Scan for the cell matching the given text and deliver its [x, y] coordinate at center. 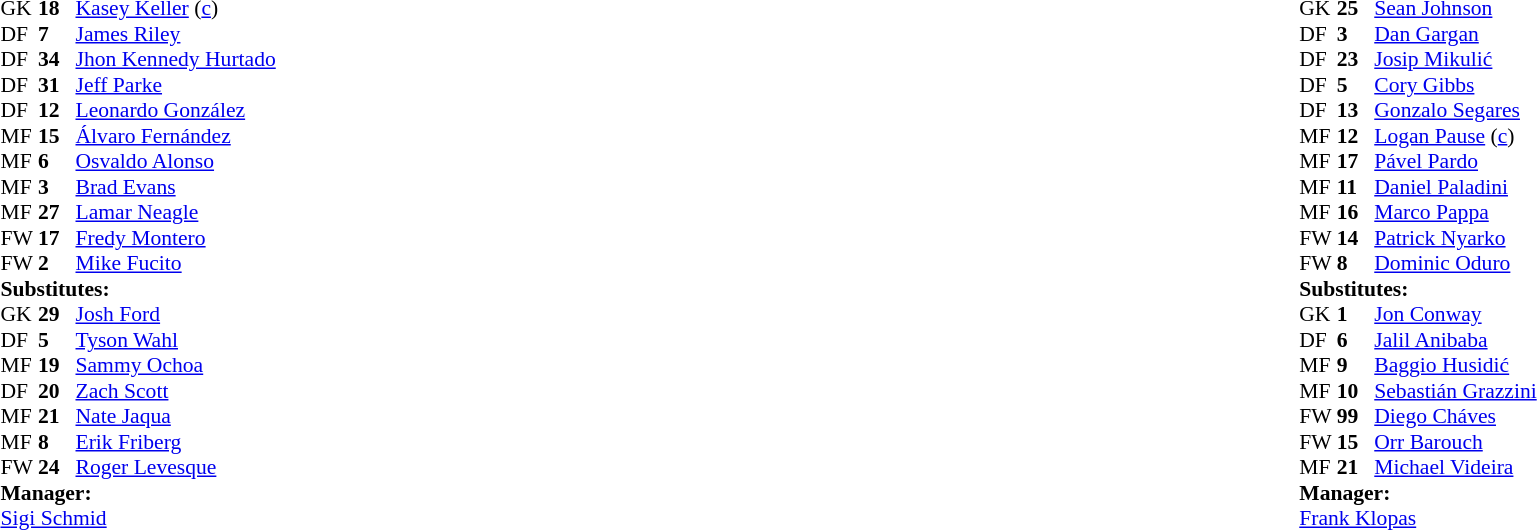
11 [1356, 187]
Álvaro Fernández [176, 136]
23 [1356, 59]
7 [57, 34]
Sammy Ochoa [176, 365]
Michael Videira [1455, 467]
Fredy Montero [176, 238]
Zach Scott [176, 391]
34 [57, 59]
Josh Ford [176, 315]
10 [1356, 391]
9 [1356, 365]
20 [57, 391]
James Riley [176, 34]
27 [57, 213]
Pável Pardo [1455, 161]
31 [57, 85]
Sebastián Grazzini [1455, 391]
14 [1356, 238]
Osvaldo Alonso [176, 161]
1 [1356, 315]
Gonzalo Segares [1455, 111]
19 [57, 365]
16 [1356, 213]
Tyson Wahl [176, 340]
Roger Levesque [176, 467]
Mike Fucito [176, 263]
Marco Pappa [1455, 213]
Jon Conway [1455, 315]
99 [1356, 417]
Josip Mikulić [1455, 59]
Baggio Husidić [1455, 365]
Cory Gibbs [1455, 85]
Jhon Kennedy Hurtado [176, 59]
Dominic Oduro [1455, 263]
Brad Evans [176, 187]
Nate Jaqua [176, 417]
2 [57, 263]
Patrick Nyarko [1455, 238]
Jalil Anibaba [1455, 340]
Lamar Neagle [176, 213]
Erik Friberg [176, 442]
13 [1356, 111]
Diego Cháves [1455, 417]
Orr Barouch [1455, 442]
29 [57, 315]
Dan Gargan [1455, 34]
Daniel Paladini [1455, 187]
24 [57, 467]
Jeff Parke [176, 85]
Leonardo González [176, 111]
Logan Pause (c) [1455, 136]
